Output the [X, Y] coordinate of the center of the cell containing the given text.  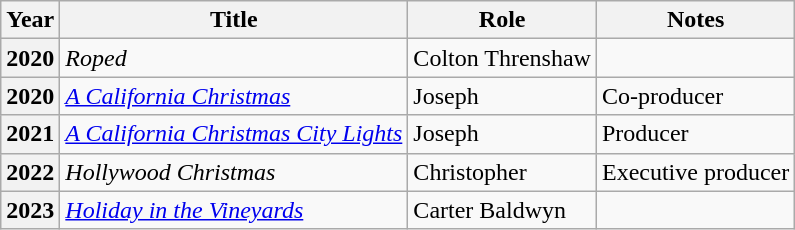
Producer [695, 134]
Holiday in the Vineyards [234, 210]
Title [234, 20]
Role [502, 20]
Colton Threnshaw [502, 58]
Year [30, 20]
Notes [695, 20]
Co-producer [695, 96]
A California Christmas City Lights [234, 134]
Hollywood Christmas [234, 172]
2022 [30, 172]
2021 [30, 134]
Christopher [502, 172]
2023 [30, 210]
Carter Baldwyn [502, 210]
A California Christmas [234, 96]
Roped [234, 58]
Executive producer [695, 172]
